From the cell containing the given text, extract its center point as [X, Y] coordinate. 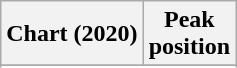
Peakposition [189, 34]
Chart (2020) [72, 34]
